Search for the cell housing the specified text and yield its (X, Y) center coordinate. 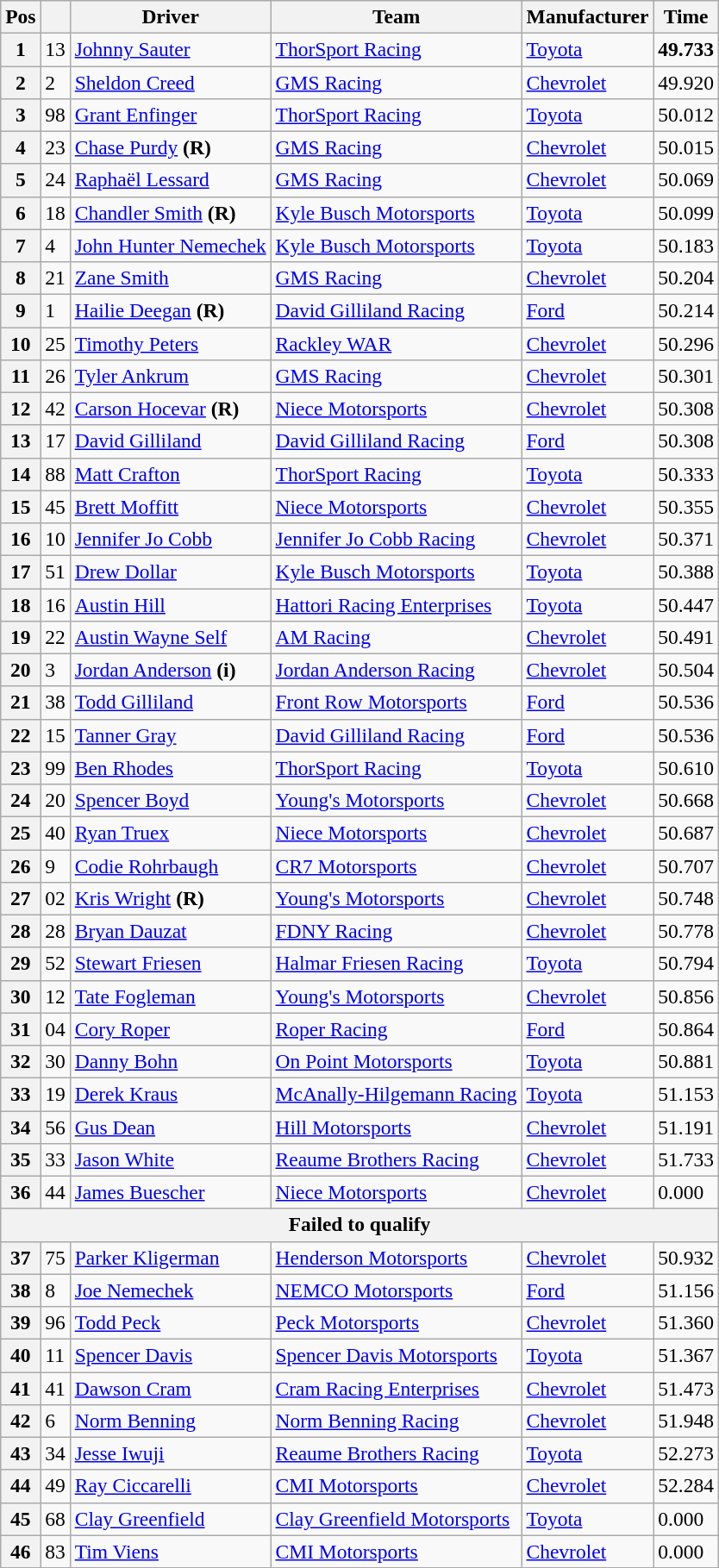
James Buescher (171, 1192)
Halmar Friesen Racing (397, 964)
Kris Wright (R) (171, 898)
NEMCO Motorsports (397, 1290)
AM Racing (397, 637)
50.707 (686, 865)
Zane Smith (171, 278)
McAnally-Hilgemann Racing (397, 1094)
50.687 (686, 833)
Jennifer Jo Cobb Racing (397, 539)
Tim Viens (171, 1552)
Time (686, 16)
50.504 (686, 670)
35 (21, 1159)
Joe Nemechek (171, 1290)
49.733 (686, 49)
Derek Kraus (171, 1094)
Tanner Gray (171, 735)
David Gilliland (171, 441)
On Point Motorsports (397, 1061)
50.012 (686, 115)
Brett Moffitt (171, 507)
37 (21, 1258)
50.794 (686, 964)
Danny Bohn (171, 1061)
Team (397, 16)
96 (55, 1322)
51.733 (686, 1159)
04 (55, 1029)
51.948 (686, 1421)
Clay Greenfield (171, 1519)
50.333 (686, 474)
Timothy Peters (171, 343)
Raphaël Lessard (171, 180)
Hailie Deegan (R) (171, 310)
50.015 (686, 147)
52 (55, 964)
49.920 (686, 82)
Carson Hocevar (R) (171, 409)
Tate Fogleman (171, 996)
50.183 (686, 246)
50.388 (686, 572)
Failed to qualify (360, 1225)
50.491 (686, 637)
51.367 (686, 1355)
51.153 (686, 1094)
Spencer Davis (171, 1355)
Roper Racing (397, 1029)
51.473 (686, 1388)
50.610 (686, 768)
29 (21, 964)
Todd Peck (171, 1322)
50.447 (686, 604)
56 (55, 1127)
88 (55, 474)
68 (55, 1519)
39 (21, 1322)
Spencer Boyd (171, 800)
FDNY Racing (397, 931)
Dawson Cram (171, 1388)
50.864 (686, 1029)
Ryan Truex (171, 833)
99 (55, 768)
Drew Dollar (171, 572)
Norm Benning (171, 1421)
5 (21, 180)
Parker Kligerman (171, 1258)
Rackley WAR (397, 343)
Chandler Smith (R) (171, 213)
51 (55, 572)
52.284 (686, 1486)
51.360 (686, 1322)
Manufacturer (588, 16)
83 (55, 1552)
Matt Crafton (171, 474)
Driver (171, 16)
50.881 (686, 1061)
Cram Racing Enterprises (397, 1388)
CR7 Motorsports (397, 865)
52.273 (686, 1453)
51.191 (686, 1127)
Ben Rhodes (171, 768)
Front Row Motorsports (397, 703)
Bryan Dauzat (171, 931)
Johnny Sauter (171, 49)
36 (21, 1192)
50.301 (686, 376)
Spencer Davis Motorsports (397, 1355)
Jesse Iwuji (171, 1453)
Tyler Ankrum (171, 376)
Austin Wayne Self (171, 637)
Jordan Anderson (i) (171, 670)
Todd Gilliland (171, 703)
50.856 (686, 996)
98 (55, 115)
31 (21, 1029)
14 (21, 474)
50.069 (686, 180)
32 (21, 1061)
50.371 (686, 539)
Henderson Motorsports (397, 1258)
02 (55, 898)
46 (21, 1552)
50.355 (686, 507)
John Hunter Nemechek (171, 246)
Jennifer Jo Cobb (171, 539)
27 (21, 898)
49 (55, 1486)
50.099 (686, 213)
Norm Benning Racing (397, 1421)
Chase Purdy (R) (171, 147)
Ray Ciccarelli (171, 1486)
Stewart Friesen (171, 964)
Hill Motorsports (397, 1127)
51.156 (686, 1290)
Peck Motorsports (397, 1322)
Grant Enfinger (171, 115)
43 (21, 1453)
Austin Hill (171, 604)
Codie Rohrbaugh (171, 865)
Hattori Racing Enterprises (397, 604)
Cory Roper (171, 1029)
Pos (21, 16)
50.204 (686, 278)
50.932 (686, 1258)
Jason White (171, 1159)
50.748 (686, 898)
Sheldon Creed (171, 82)
50.778 (686, 931)
7 (21, 246)
Gus Dean (171, 1127)
50.296 (686, 343)
Jordan Anderson Racing (397, 670)
75 (55, 1258)
50.214 (686, 310)
50.668 (686, 800)
Clay Greenfield Motorsports (397, 1519)
